Extract the [X, Y] coordinate from the center of the cell holding the provided text.  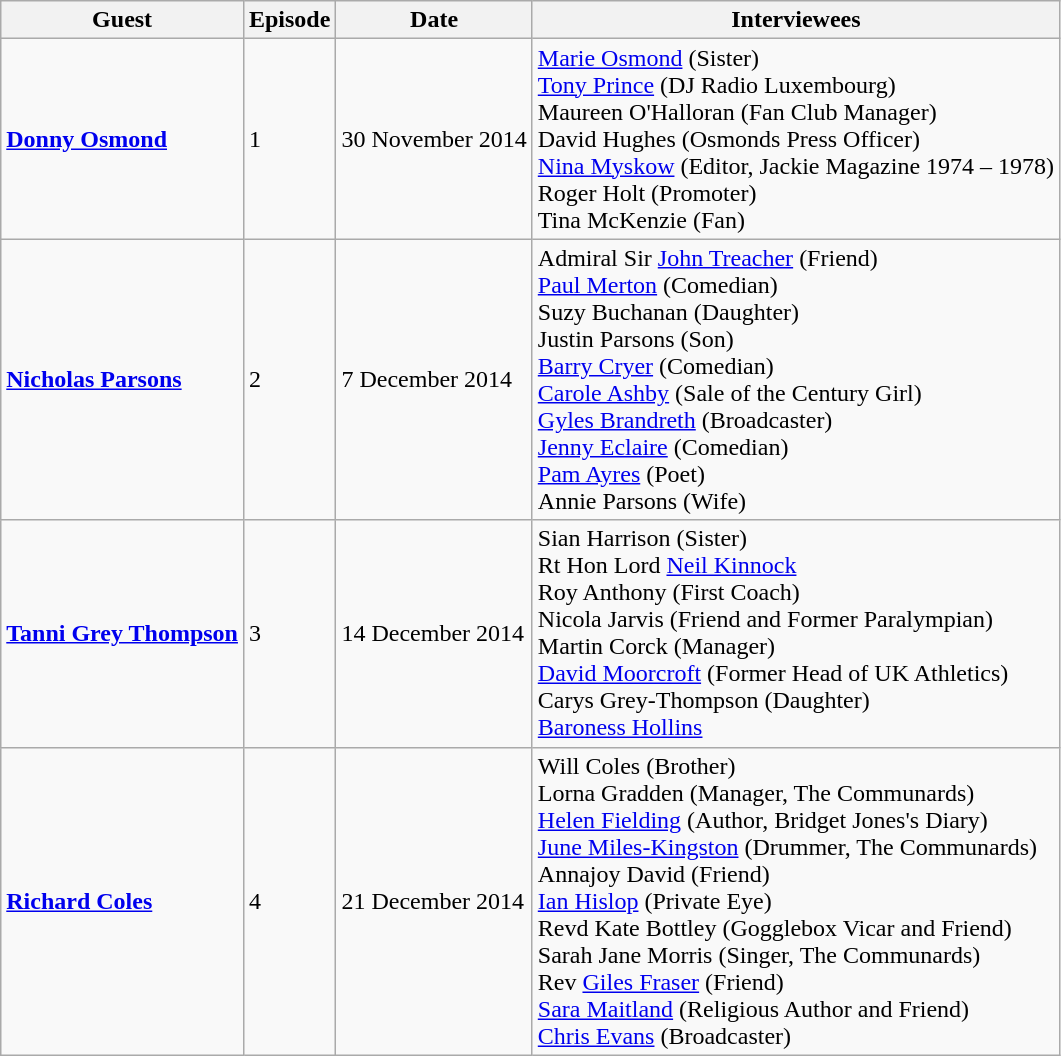
1 [289, 139]
Date [434, 20]
2 [289, 380]
Donny Osmond [122, 139]
21 December 2014 [434, 901]
30 November 2014 [434, 139]
3 [289, 634]
Episode [289, 20]
Interviewees [796, 20]
Tanni Grey Thompson [122, 634]
4 [289, 901]
7 December 2014 [434, 380]
Richard Coles [122, 901]
Guest [122, 20]
14 December 2014 [434, 634]
Nicholas Parsons [122, 380]
